For the text-containing cell, return its midpoint in (X, Y) coordinate format. 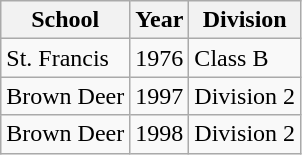
St. Francis (66, 58)
1998 (160, 134)
Year (160, 20)
School (66, 20)
1997 (160, 96)
Class B (245, 58)
1976 (160, 58)
Division (245, 20)
